Locate the cell with the specified text and output its [X, Y] center coordinate. 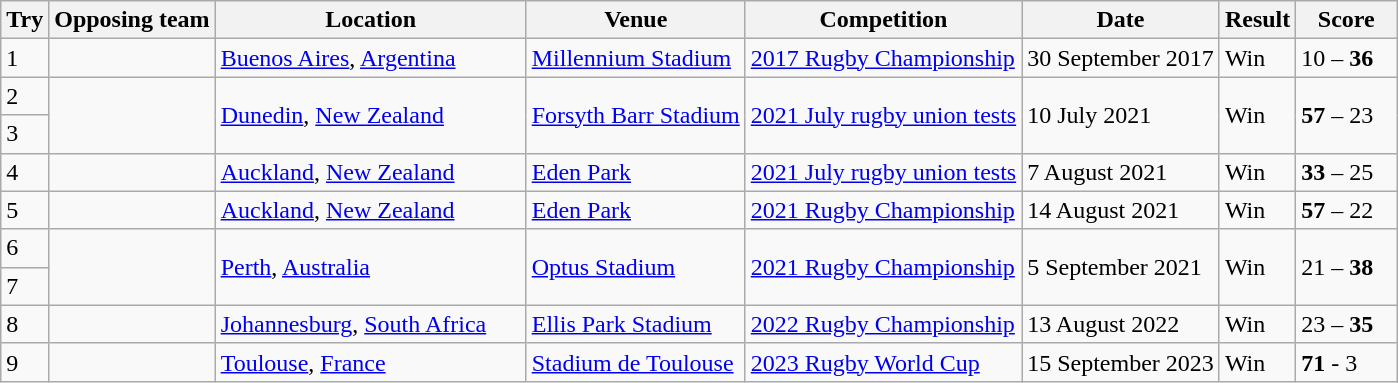
3 [25, 134]
1 [25, 58]
57 – 23 [1346, 115]
13 August 2022 [1121, 324]
Date [1121, 20]
Perth, Australia [370, 267]
Millennium Stadium [636, 58]
2 [25, 96]
Location [370, 20]
Buenos Aires, Argentina [370, 58]
5 September 2021 [1121, 267]
Venue [636, 20]
2023 Rugby World Cup [883, 362]
Optus Stadium [636, 267]
4 [25, 172]
Toulouse, France [370, 362]
Stadium de Toulouse [636, 362]
Try [25, 20]
7 [25, 286]
Johannesburg, South Africa [370, 324]
23 – 35 [1346, 324]
33 – 25 [1346, 172]
57 – 22 [1346, 210]
Dunedin, New Zealand [370, 115]
9 [25, 362]
2022 Rugby Championship [883, 324]
30 September 2017 [1121, 58]
5 [25, 210]
Competition [883, 20]
10 July 2021 [1121, 115]
10 – 36 [1346, 58]
Result [1257, 20]
14 August 2021 [1121, 210]
8 [25, 324]
21 – 38 [1346, 267]
2017 Rugby Championship [883, 58]
15 September 2023 [1121, 362]
Opposing team [132, 20]
Forsyth Barr Stadium [636, 115]
71 - 3 [1346, 362]
Score [1346, 20]
7 August 2021 [1121, 172]
6 [25, 248]
Ellis Park Stadium [636, 324]
